Return the [x, y] coordinate for the center point of the cell that contains the specified text.  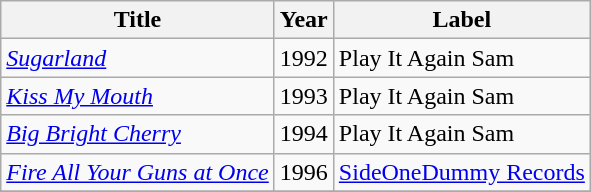
1994 [304, 134]
1992 [304, 58]
Sugarland [138, 58]
1993 [304, 96]
Title [138, 20]
Fire All Your Guns at Once [138, 172]
1996 [304, 172]
Big Bright Cherry [138, 134]
Year [304, 20]
SideOneDummy Records [462, 172]
Label [462, 20]
Kiss My Mouth [138, 96]
